Locate the cell with the specified text and output its (x, y) center coordinate. 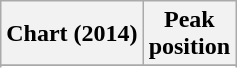
Peakposition (189, 34)
Chart (2014) (72, 34)
